Provide the [x, y] coordinate of the cell's center where the given text is located.  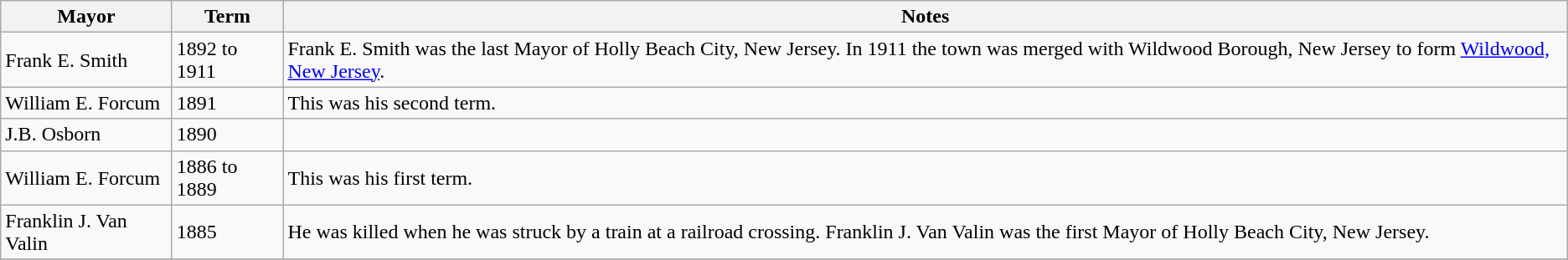
1891 [228, 103]
This was his first term. [925, 177]
Term [228, 17]
1885 [228, 232]
1890 [228, 135]
He was killed when he was struck by a train at a railroad crossing. Franklin J. Van Valin was the first Mayor of Holly Beach City, New Jersey. [925, 232]
Franklin J. Van Valin [86, 232]
1886 to 1889 [228, 177]
1892 to 1911 [228, 60]
This was his second term. [925, 103]
Frank E. Smith [86, 60]
Mayor [86, 17]
Notes [925, 17]
J.B. Osborn [86, 135]
